From the cell containing the given text, extract its center point as (x, y) coordinate. 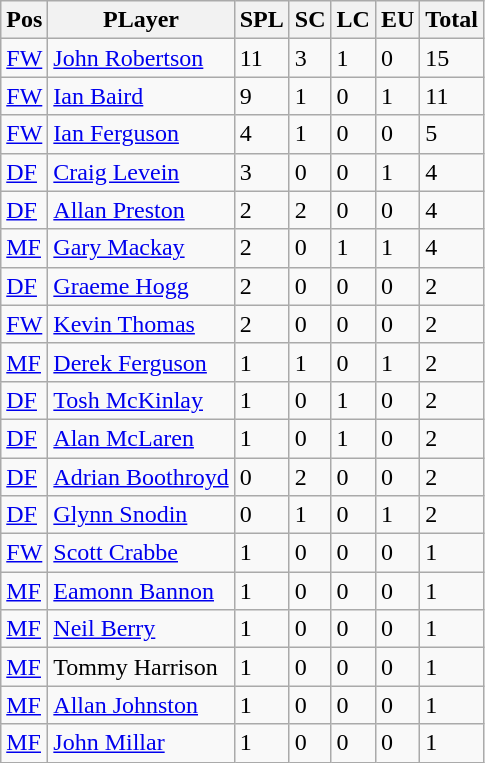
Adrian Boothroyd (141, 477)
Alan McLaren (141, 438)
PLayer (141, 20)
Ian Ferguson (141, 134)
Graeme Hogg (141, 286)
John Robertson (141, 58)
EU (397, 20)
Derek Ferguson (141, 362)
5 (452, 134)
15 (452, 58)
Scott Crabbe (141, 553)
Pos (24, 20)
SPL (262, 20)
Ian Baird (141, 96)
Eamonn Bannon (141, 591)
Allan Johnston (141, 705)
Gary Mackay (141, 248)
Neil Berry (141, 629)
9 (262, 96)
SC (310, 20)
John Millar (141, 743)
Glynn Snodin (141, 515)
Kevin Thomas (141, 324)
Tommy Harrison (141, 667)
Craig Levein (141, 172)
Total (452, 20)
Allan Preston (141, 210)
Tosh McKinlay (141, 400)
LC (353, 20)
